Detect which cell encompasses the target text, then output its (X, Y) center coordinate. 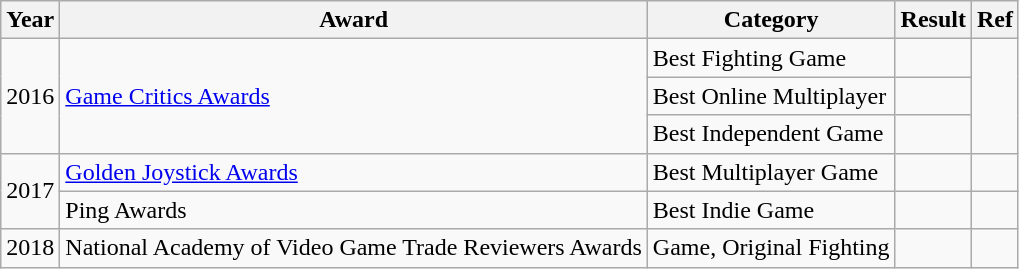
Game Critics Awards (354, 96)
Result (933, 20)
Best Multiplayer Game (771, 172)
Game, Original Fighting (771, 248)
Best Indie Game (771, 210)
Ping Awards (354, 210)
2018 (30, 248)
2016 (30, 96)
Award (354, 20)
Best Online Multiplayer (771, 96)
2017 (30, 191)
Category (771, 20)
National Academy of Video Game Trade Reviewers Awards (354, 248)
Golden Joystick Awards (354, 172)
Ref (994, 20)
Year (30, 20)
Best Fighting Game (771, 58)
Best Independent Game (771, 134)
